Return (x, y) of the center of cell containing provided text 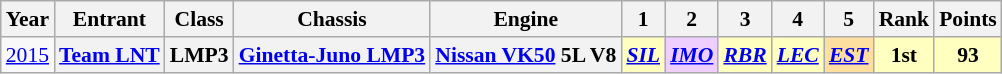
Entrant (110, 19)
2 (692, 19)
IMO (692, 55)
Points (968, 19)
2015 (28, 55)
5 (849, 19)
Rank (904, 19)
3 (744, 19)
Nissan VK50 5L V8 (526, 55)
RBR (744, 55)
Year (28, 19)
SIL (643, 55)
4 (798, 19)
93 (968, 55)
Team LNT (110, 55)
Ginetta-Juno LMP3 (332, 55)
LEC (798, 55)
1 (643, 19)
Chassis (332, 19)
LMP3 (200, 55)
1st (904, 55)
Class (200, 19)
Engine (526, 19)
EST (849, 55)
